Pinpoint the cell where the given text exists, returning its [X, Y] midpoint coordinate. 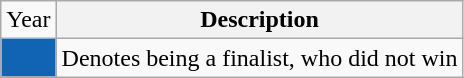
Year [28, 20]
Denotes being a finalist, who did not win [260, 58]
Description [260, 20]
